Extract the [X, Y] coordinate from the center of the cell holding the provided text.  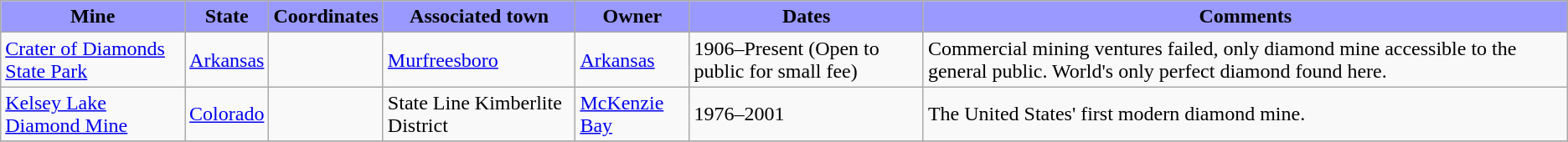
Kelsey Lake Diamond Mine [93, 114]
McKenzie Bay [632, 114]
State [227, 17]
Commercial mining ventures failed, only diamond mine accessible to the general public. World's only perfect diamond found here. [1245, 60]
Colorado [227, 114]
State Line Kimberlite District [479, 114]
Associated town [479, 17]
Murfreesboro [479, 60]
The United States' first modern diamond mine. [1245, 114]
1976–2001 [806, 114]
Dates [806, 17]
Comments [1245, 17]
Owner [632, 17]
1906–Present (Open to public for small fee) [806, 60]
Coordinates [326, 17]
Mine [93, 17]
Crater of Diamonds State Park [93, 60]
